Return the [X, Y] coordinate for the center point of the cell that contains the specified text.  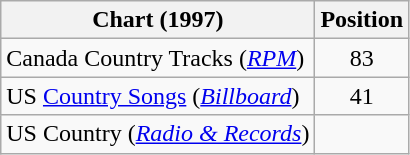
US Country Songs (Billboard) [158, 96]
Canada Country Tracks (RPM) [158, 58]
83 [362, 58]
Chart (1997) [158, 20]
Position [362, 20]
US Country (Radio & Records) [158, 134]
41 [362, 96]
